Provide the [x, y] coordinate of the cell's center where the given text is located.  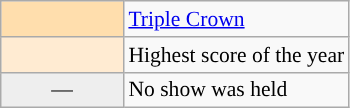
No show was held [236, 90]
Highest score of the year [236, 55]
— [62, 90]
Triple Crown [236, 19]
